Pinpoint the cell where the given text exists, returning its [X, Y] midpoint coordinate. 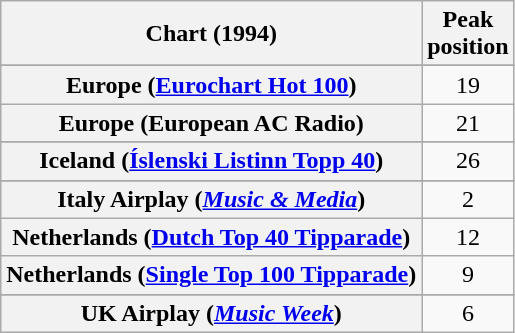
Peakposition [468, 34]
26 [468, 161]
9 [468, 275]
Netherlands (Single Top 100 Tipparade) [212, 275]
Iceland (Íslenski Listinn Topp 40) [212, 161]
19 [468, 85]
Europe (Eurochart Hot 100) [212, 85]
Europe (European AC Radio) [212, 123]
6 [468, 313]
Chart (1994) [212, 34]
Italy Airplay (Music & Media) [212, 199]
UK Airplay (Music Week) [212, 313]
Netherlands (Dutch Top 40 Tipparade) [212, 237]
12 [468, 237]
2 [468, 199]
21 [468, 123]
